Identify which cell holds the provided text, then report its [X, Y] central coordinate. 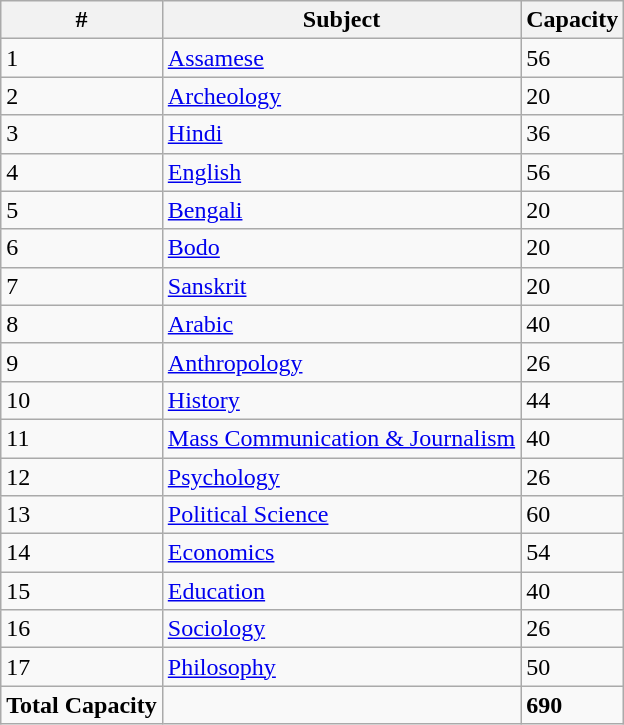
11 [82, 438]
5 [82, 210]
Anthropology [341, 362]
3 [82, 134]
690 [572, 705]
Economics [341, 553]
Assamese [341, 58]
Philosophy [341, 667]
Sociology [341, 629]
# [82, 20]
9 [82, 362]
Capacity [572, 20]
8 [82, 324]
2 [82, 96]
12 [82, 477]
13 [82, 515]
44 [572, 400]
4 [82, 172]
50 [572, 667]
60 [572, 515]
14 [82, 553]
36 [572, 134]
Mass Communication & Journalism [341, 438]
1 [82, 58]
17 [82, 667]
16 [82, 629]
10 [82, 400]
Arabic [341, 324]
Sanskrit [341, 286]
History [341, 400]
54 [572, 553]
Total Capacity [82, 705]
6 [82, 248]
Political Science [341, 515]
Archeology [341, 96]
English [341, 172]
Psychology [341, 477]
7 [82, 286]
Bodo [341, 248]
Bengali [341, 210]
Education [341, 591]
Hindi [341, 134]
15 [82, 591]
Subject [341, 20]
